Provide the (x, y) coordinate of the cell's center where the given text is located.  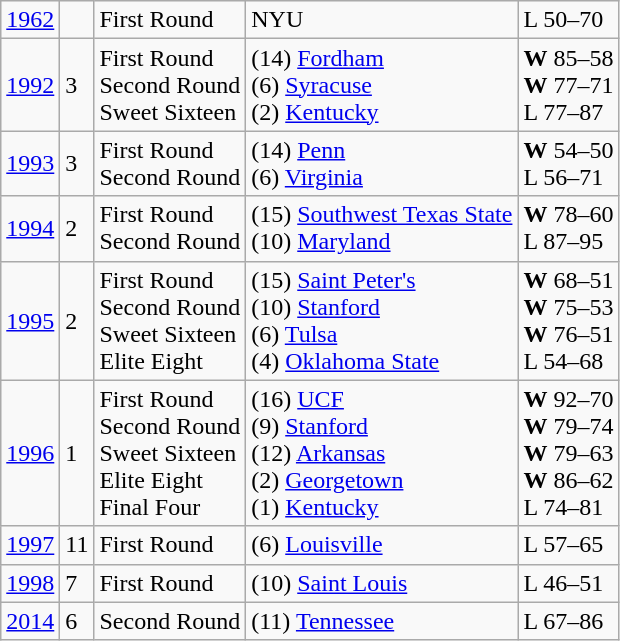
1962 (30, 20)
1996 (30, 453)
1997 (30, 545)
(14) Penn(6) Virginia (382, 164)
2014 (30, 621)
W 68–51W 75–53W 76–51L 54–68 (568, 320)
(15) Southwest Texas State(10) Maryland (382, 228)
(10) Saint Louis (382, 583)
(14) Fordham(6) Syracuse(2) Kentucky (382, 85)
W 54–50L 56–71 (568, 164)
Second Round (170, 621)
First RoundSecond RoundSweet Sixteen (170, 85)
L 50–70 (568, 20)
NYU (382, 20)
L 67–86 (568, 621)
W 85–58W 77–71L 77–87 (568, 85)
L 57–65 (568, 545)
1993 (30, 164)
1994 (30, 228)
W 92–70W 79–74W 79–63W 86–62L 74–81 (568, 453)
(11) Tennessee (382, 621)
1998 (30, 583)
11 (77, 545)
6 (77, 621)
(16) UCF(9) Stanford(12) Arkansas(2) Georgetown(1) Kentucky (382, 453)
1995 (30, 320)
1 (77, 453)
(15) Saint Peter's(10) Stanford(6) Tulsa(4) Oklahoma State (382, 320)
1992 (30, 85)
(6) Louisville (382, 545)
7 (77, 583)
First RoundSecond RoundSweet SixteenElite Eight (170, 320)
W 78–60L 87–95 (568, 228)
L 46–51 (568, 583)
First RoundSecond RoundSweet SixteenElite EightFinal Four (170, 453)
